For the text-containing cell, return its midpoint in (X, Y) coordinate format. 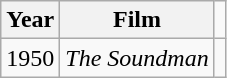
Year (30, 20)
The Soundman (137, 58)
Film (137, 20)
1950 (30, 58)
